Search for the cell housing the specified text and yield its [x, y] center coordinate. 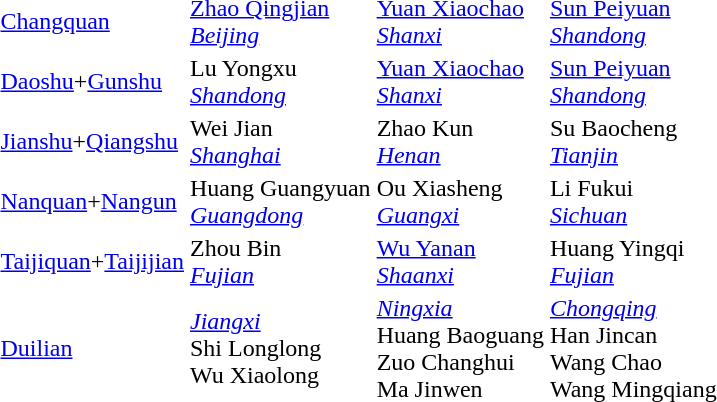
Yuan XiaochaoShanxi [460, 82]
Zhou BinFujian [280, 262]
Ou XiashengGuangxi [460, 202]
Wei JianShanghai [280, 142]
Huang GuangyuanGuangdong [280, 202]
Wu YananShaanxi [460, 262]
Lu YongxuShandong [280, 82]
Zhao KunHenan [460, 142]
